Output the (X, Y) coordinate of the center of the cell containing the given text.  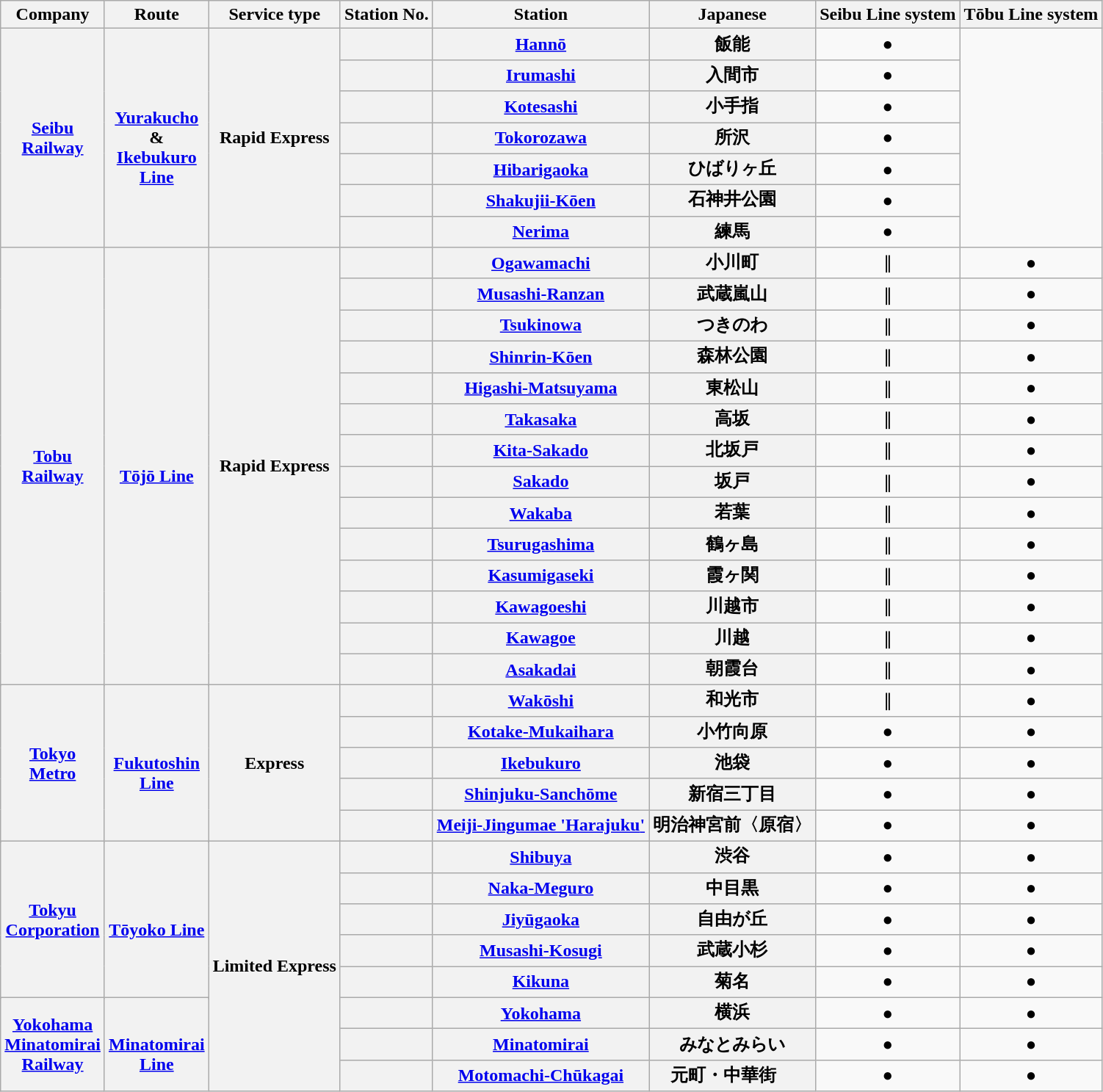
Kasumigaseki (540, 576)
Kotesashi (540, 107)
Asakadai (540, 670)
北坂戸 (733, 451)
菊名 (733, 983)
Route (156, 15)
小川町 (733, 263)
Jiyūgaoka (540, 919)
川越 (733, 639)
Tsurugashima (540, 545)
Hannō (540, 44)
Kawagoe (540, 639)
Tōyoko Line (156, 919)
Tōbu Line system (1031, 15)
Yurakucho & Ikebukuro Line (156, 138)
つきのわ (733, 326)
Hibarigaoka (540, 169)
小竹向原 (733, 731)
Seibu Line system (888, 15)
Higashi-Matsuyama (540, 388)
Nerima (540, 232)
Wakaba (540, 513)
Shinjuku-Sanchōme (540, 795)
Musashi-Ranzan (540, 294)
朝霞台 (733, 670)
所沢 (733, 138)
Kita-Sakado (540, 451)
石神井公園 (733, 201)
若葉 (733, 513)
Yokohama (540, 1013)
みなとみらい (733, 1044)
武蔵嵐山 (733, 294)
東松山 (733, 388)
Service type (275, 15)
森林公園 (733, 357)
Tokyo Metro (53, 764)
Takasaka (540, 420)
Tobu Railway (53, 466)
Shinrin-Kōen (540, 357)
Kikuna (540, 983)
Fukutoshin Line (156, 764)
Ogawamachi (540, 263)
ひばりヶ丘 (733, 169)
Shibuya (540, 856)
Tokyu Corporation (53, 919)
Ikebukuro (540, 764)
Shakujii-Kōen (540, 201)
新宿三丁目 (733, 795)
元町・中華街 (733, 1075)
Tōjō Line (156, 466)
Minatomirai (540, 1044)
高坂 (733, 420)
Naka-Meguro (540, 889)
川越市 (733, 607)
霞ヶ関 (733, 576)
Musashi-Kosugi (540, 950)
中目黒 (733, 889)
Kawagoeshi (540, 607)
鶴ヶ島 (733, 545)
Company (53, 15)
飯能 (733, 44)
武蔵小杉 (733, 950)
横浜 (733, 1013)
Limited Express (275, 966)
Motomachi-Chūkagai (540, 1075)
Kotake-Mukaihara (540, 731)
Meiji-Jingumae 'Harajuku' (540, 825)
Japanese (733, 15)
和光市 (733, 701)
小手指 (733, 107)
Express (275, 764)
Minatomirai Line (156, 1044)
明治神宮前〈原宿〉 (733, 825)
Station (540, 15)
練馬 (733, 232)
Wakōshi (540, 701)
Tsukinowa (540, 326)
池袋 (733, 764)
Tokorozawa (540, 138)
Irumashi (540, 75)
渋谷 (733, 856)
自由が丘 (733, 919)
Station No. (386, 15)
入間市 (733, 75)
Seibu Railway (53, 138)
Yokohama Minatomirai Railway (53, 1044)
Sakado (540, 482)
坂戸 (733, 482)
